Pinpoint the cell where the given text exists, returning its [X, Y] midpoint coordinate. 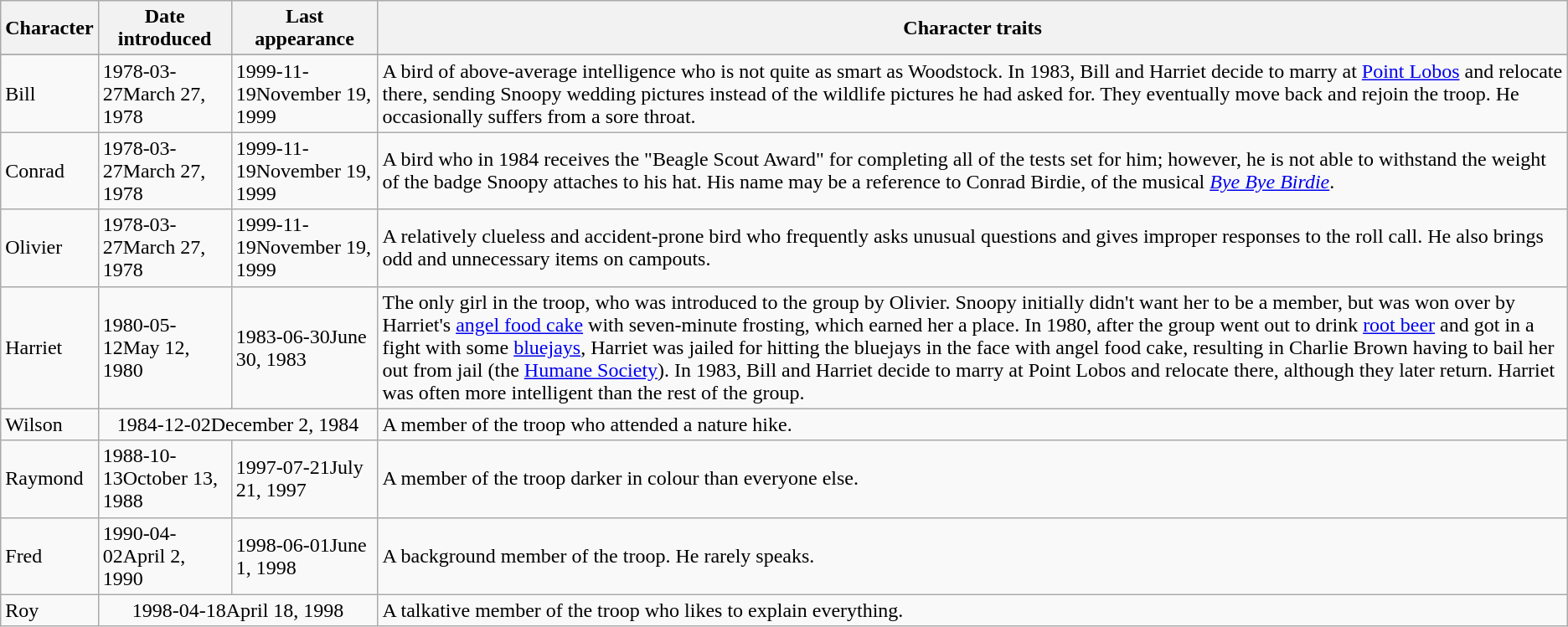
1997-07-21July 21, 1997 [305, 479]
1984-12-02December 2, 1984 [238, 424]
Character traits [972, 28]
1980-05-12May 12, 1980 [164, 347]
1990-04-02April 2, 1990 [164, 556]
1988-10-13October 13, 1988 [164, 479]
A background member of the troop. He rarely speaks. [972, 556]
1998-04-18April 18, 1998 [238, 610]
Olivier [49, 248]
Roy [49, 610]
Conrad [49, 171]
1998-06-01June 1, 1998 [305, 556]
Wilson [49, 424]
A member of the troop darker in colour than everyone else. [972, 479]
Raymond [49, 479]
Harriet [49, 347]
Fred [49, 556]
A member of the troop who attended a nature hike. [972, 424]
Character [49, 28]
1983-06-30June 30, 1983 [305, 347]
A talkative member of the troop who likes to explain everything. [972, 610]
Date introduced [164, 28]
Last appearance [305, 28]
Bill [49, 94]
